Locate the cell with the specified text and output its (x, y) center coordinate. 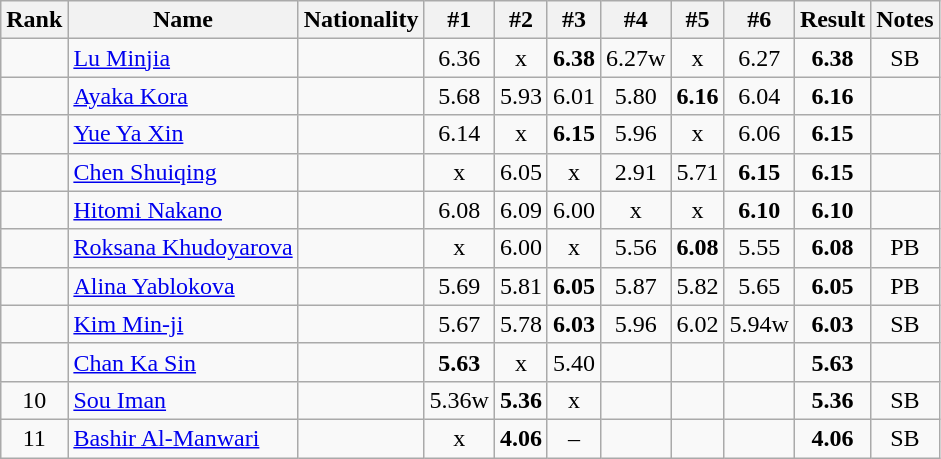
5.67 (459, 324)
5.36w (459, 400)
2.91 (635, 172)
5.69 (459, 286)
– (574, 438)
Name (183, 20)
5.56 (635, 248)
Alina Yablokova (183, 286)
6.14 (459, 134)
6.27 (759, 58)
11 (34, 438)
5.55 (759, 248)
Rank (34, 20)
#6 (759, 20)
5.78 (520, 324)
6.01 (574, 96)
6.36 (459, 58)
Chen Shuiqing (183, 172)
6.02 (698, 324)
Nationality (361, 20)
Notes (905, 20)
Chan Ka Sin (183, 362)
5.80 (635, 96)
5.93 (520, 96)
Kim Min-ji (183, 324)
5.81 (520, 286)
10 (34, 400)
#3 (574, 20)
6.27w (635, 58)
5.40 (574, 362)
Lu Minjia (183, 58)
Roksana Khudoyarova (183, 248)
Yue Ya Xin (183, 134)
#4 (635, 20)
5.65 (759, 286)
#5 (698, 20)
Bashir Al-Manwari (183, 438)
Sou Iman (183, 400)
#2 (520, 20)
5.82 (698, 286)
Hitomi Nakano (183, 210)
6.06 (759, 134)
6.04 (759, 96)
Ayaka Kora (183, 96)
5.94w (759, 324)
5.71 (698, 172)
6.09 (520, 210)
#1 (459, 20)
5.68 (459, 96)
Result (832, 20)
5.87 (635, 286)
